Scan for the cell matching the given text and deliver its [X, Y] coordinate at center. 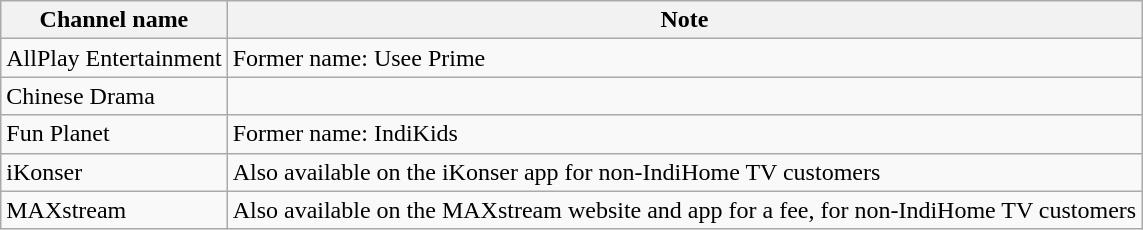
AllPlay Entertainment [114, 58]
MAXstream [114, 210]
Also available on the iKonser app for non-IndiHome TV customers [684, 172]
Former name: Usee Prime [684, 58]
Channel name [114, 20]
Fun Planet [114, 134]
iKonser [114, 172]
Also available on the MAXstream website and app for a fee, for non-IndiHome TV customers [684, 210]
Chinese Drama [114, 96]
Former name: IndiKids [684, 134]
Note [684, 20]
